Detect which cell encompasses the target text, then output its [x, y] center coordinate. 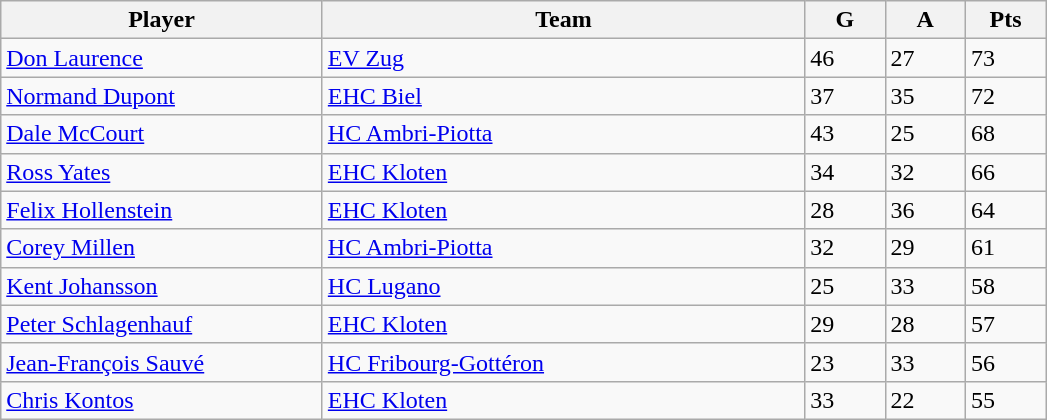
23 [845, 362]
Ross Yates [162, 172]
58 [1005, 286]
A [925, 20]
37 [845, 96]
55 [1005, 400]
61 [1005, 248]
Normand Dupont [162, 96]
Pts [1005, 20]
22 [925, 400]
EV Zug [563, 58]
EHC Biel [563, 96]
64 [1005, 210]
34 [845, 172]
Peter Schlagenhauf [162, 324]
Corey Millen [162, 248]
43 [845, 134]
Jean-François Sauvé [162, 362]
Player [162, 20]
73 [1005, 58]
66 [1005, 172]
57 [1005, 324]
HC Fribourg-Gottéron [563, 362]
G [845, 20]
Don Laurence [162, 58]
35 [925, 96]
Dale McCourt [162, 134]
HC Lugano [563, 286]
27 [925, 58]
72 [1005, 96]
Chris Kontos [162, 400]
Team [563, 20]
Kent Johansson [162, 286]
56 [1005, 362]
36 [925, 210]
46 [845, 58]
Felix Hollenstein [162, 210]
68 [1005, 134]
